Locate the cell with the specified text and output its [X, Y] center coordinate. 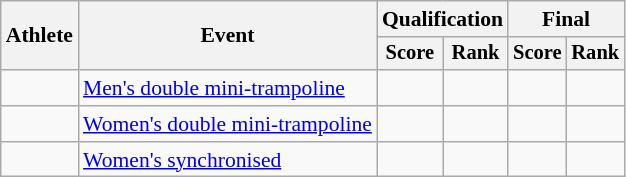
Men's double mini-trampoline [228, 88]
Qualification [442, 19]
Event [228, 36]
Women's double mini-trampoline [228, 124]
Final [566, 19]
Athlete [40, 36]
